Scan for the cell matching the given text and deliver its [x, y] coordinate at center. 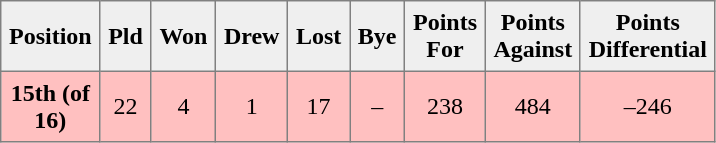
– [378, 106]
Won [184, 36]
1 [252, 106]
238 [446, 106]
Drew [252, 36]
Position [50, 36]
15th (of 16) [50, 106]
Points Differential [648, 36]
17 [319, 106]
484 [532, 106]
Lost [319, 36]
–246 [648, 106]
Points Against [532, 36]
4 [184, 106]
Points For [446, 36]
Pld [126, 36]
Bye [378, 36]
22 [126, 106]
